Capture the cell that displays the provided text and extract its (X, Y) central coordinate. 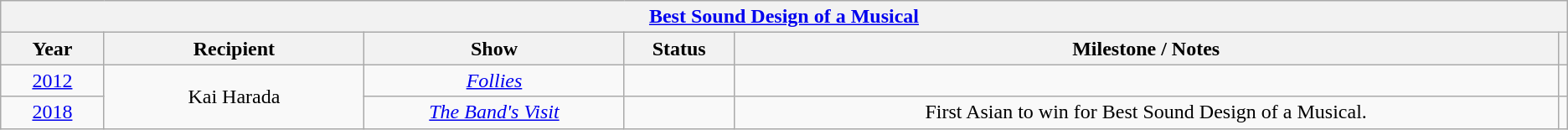
First Asian to win for Best Sound Design of a Musical. (1146, 112)
Milestone / Notes (1146, 49)
Kai Harada (235, 96)
Recipient (235, 49)
2018 (52, 112)
Year (52, 49)
2012 (52, 81)
The Band's Visit (494, 112)
Status (678, 49)
Best Sound Design of a Musical (784, 17)
Show (494, 49)
Follies (494, 81)
